Find where the given text appears and provide that cell's center as (x, y) coordinate. 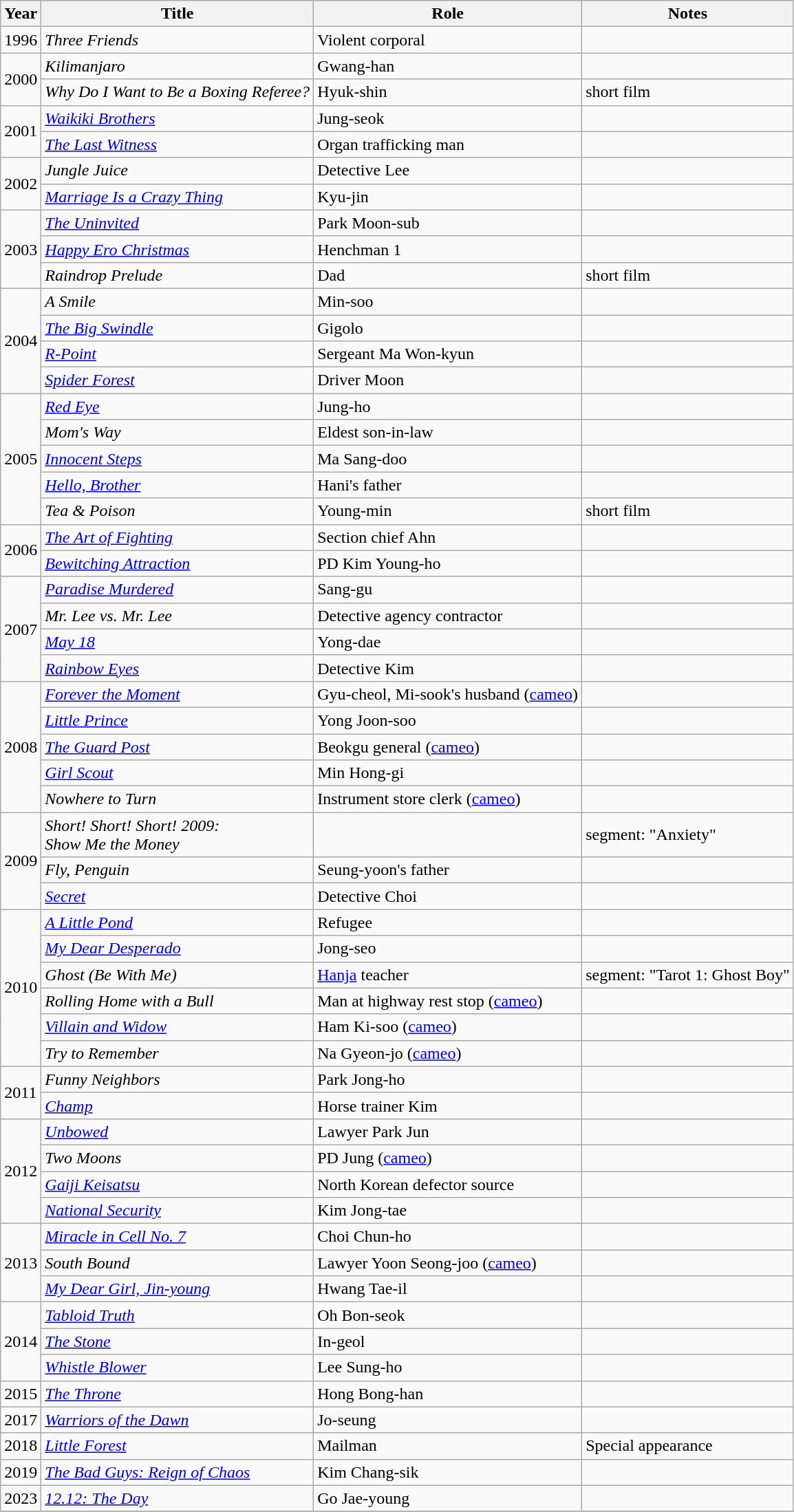
Choi Chun-ho (448, 1237)
The Throne (178, 1394)
Jung-ho (448, 407)
PD Jung (cameo) (448, 1158)
Special appearance (688, 1446)
2004 (21, 341)
Mailman (448, 1446)
The Last Witness (178, 144)
2012 (21, 1171)
Gigolo (448, 328)
The Stone (178, 1341)
South Bound (178, 1263)
2001 (21, 131)
Short! Short! Short! 2009: Show Me the Money (178, 835)
2011 (21, 1092)
Three Friends (178, 40)
Marriage Is a Crazy Thing (178, 197)
Eldest son-in-law (448, 433)
Gwang-han (448, 66)
Kyu-jin (448, 197)
2023 (21, 1498)
Little Prince (178, 720)
Lawyer Park Jun (448, 1132)
2005 (21, 459)
Spider Forest (178, 380)
Rainbow Eyes (178, 668)
Try to Remember (178, 1053)
My Dear Desperado (178, 949)
Kilimanjaro (178, 66)
Title (178, 14)
Detective agency contractor (448, 616)
Hwang Tae-il (448, 1289)
Jong-seo (448, 949)
Innocent Steps (178, 459)
Unbowed (178, 1132)
Bewitching Attraction (178, 563)
Waikiki Brothers (178, 118)
2006 (21, 550)
Dad (448, 275)
A Little Pond (178, 922)
Beokgu general (cameo) (448, 746)
The Big Swindle (178, 328)
The Guard Post (178, 746)
2000 (21, 79)
Yong Joon-soo (448, 720)
12.12: The Day (178, 1498)
Hyuk-shin (448, 92)
Mr. Lee vs. Mr. Lee (178, 616)
Paradise Murdered (178, 590)
Ghost (Be With Me) (178, 975)
North Korean defector source (448, 1184)
Sergeant Ma Won-kyun (448, 354)
Jung-seok (448, 118)
Hong Bong-han (448, 1394)
2003 (21, 249)
Horse trainer Kim (448, 1105)
Role (448, 14)
Whistle Blower (178, 1368)
2017 (21, 1420)
Rolling Home with a Bull (178, 1001)
Funny Neighbors (178, 1079)
Oh Bon-seok (448, 1315)
Detective Lee (448, 171)
Min Hong-gi (448, 773)
PD Kim Young-ho (448, 563)
Hanja teacher (448, 975)
Secret (178, 896)
Nowhere to Turn (178, 799)
Min-soo (448, 301)
2013 (21, 1263)
In-geol (448, 1341)
Notes (688, 14)
Park Moon-sub (448, 223)
2018 (21, 1446)
Detective Choi (448, 896)
Go Jae-young (448, 1498)
Driver Moon (448, 380)
Gyu-cheol, Mi-sook's husband (cameo) (448, 694)
Lawyer Yoon Seong-joo (cameo) (448, 1263)
Forever the Moment (178, 694)
My Dear Girl, Jin-young (178, 1289)
Section chief Ahn (448, 537)
1996 (21, 40)
R-Point (178, 354)
Henchman 1 (448, 249)
Miracle in Cell No. 7 (178, 1237)
Park Jong-ho (448, 1079)
Raindrop Prelude (178, 275)
Girl Scout (178, 773)
2009 (21, 861)
Young-min (448, 511)
Jungle Juice (178, 171)
Kim Chang-sik (448, 1472)
Gaiji Keisatsu (178, 1184)
Refugee (448, 922)
Villain and Widow (178, 1027)
2019 (21, 1472)
Why Do I Want to Be a Boxing Referee? (178, 92)
Tea & Poison (178, 511)
2007 (21, 629)
The Bad Guys: Reign of Chaos (178, 1472)
Warriors of the Dawn (178, 1420)
Champ (178, 1105)
Ma Sang-doo (448, 459)
Happy Ero Christmas (178, 249)
Sang-gu (448, 590)
Year (21, 14)
Violent corporal (448, 40)
Jo-seung (448, 1420)
Kim Jong-tae (448, 1211)
2008 (21, 746)
2002 (21, 184)
Little Forest (178, 1446)
Detective Kim (448, 668)
The Art of Fighting (178, 537)
Fly, Penguin (178, 870)
May 18 (178, 642)
segment: "Anxiety" (688, 835)
2014 (21, 1341)
Na Gyeon-jo (cameo) (448, 1053)
Man at highway rest stop (cameo) (448, 1001)
National Security (178, 1211)
Seung-yoon's father (448, 870)
Ham Ki-soo (cameo) (448, 1027)
2015 (21, 1394)
Hello, Brother (178, 485)
A Smile (178, 301)
Mom's Way (178, 433)
Instrument store clerk (cameo) (448, 799)
Tabloid Truth (178, 1315)
Red Eye (178, 407)
Organ trafficking man (448, 144)
segment: "Tarot 1: Ghost Boy" (688, 975)
Hani's father (448, 485)
The Uninvited (178, 223)
2010 (21, 988)
Two Moons (178, 1158)
Yong-dae (448, 642)
Lee Sung-ho (448, 1368)
